Find where the given text appears and provide that cell's center as [X, Y] coordinate. 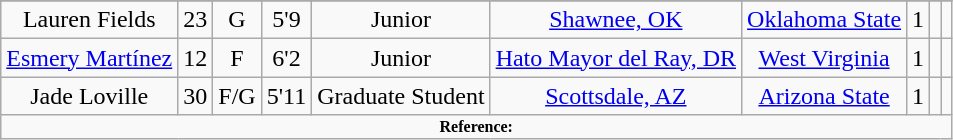
Arizona State [824, 96]
12 [196, 58]
Hato Mayor del Ray, DR [616, 58]
Jade Loville [90, 96]
Oklahoma State [824, 20]
30 [196, 96]
5'9 [286, 20]
6'2 [286, 58]
F/G [237, 96]
Reference: [476, 127]
Scottsdale, AZ [616, 96]
Shawnee, OK [616, 20]
Lauren Fields [90, 20]
F [237, 58]
G [237, 20]
23 [196, 20]
West Virginia [824, 58]
5'11 [286, 96]
Graduate Student [401, 96]
Esmery Martínez [90, 58]
